Return the [X, Y] coordinate for the center point of the cell that contains the specified text.  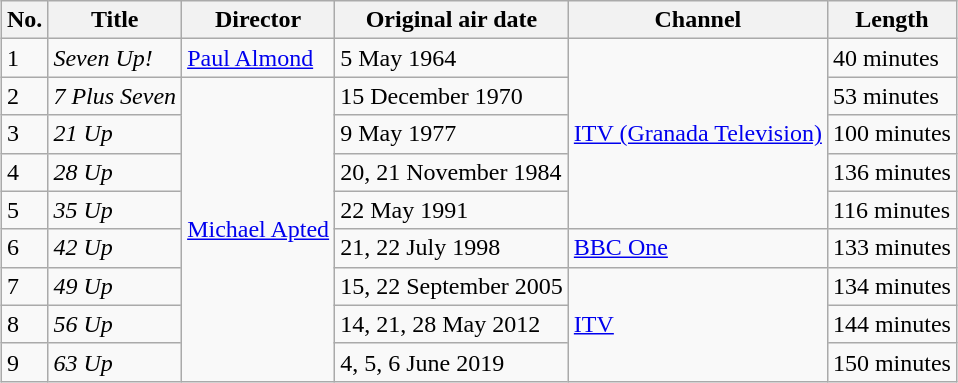
Title [115, 20]
7 Plus Seven [115, 96]
Paul Almond [258, 58]
ITV [698, 324]
5 [25, 210]
56 Up [115, 324]
116 minutes [892, 210]
134 minutes [892, 286]
9 May 1977 [452, 134]
136 minutes [892, 172]
No. [25, 20]
Seven Up! [115, 58]
6 [25, 248]
133 minutes [892, 248]
144 minutes [892, 324]
ITV (Granada Television) [698, 134]
15, 22 September 2005 [452, 286]
22 May 1991 [452, 210]
Director [258, 20]
40 minutes [892, 58]
14, 21, 28 May 2012 [452, 324]
Length [892, 20]
28 Up [115, 172]
Michael Apted [258, 229]
2 [25, 96]
BBC One [698, 248]
3 [25, 134]
1 [25, 58]
150 minutes [892, 362]
21 Up [115, 134]
15 December 1970 [452, 96]
Channel [698, 20]
4 [25, 172]
4, 5, 6 June 2019 [452, 362]
53 minutes [892, 96]
49 Up [115, 286]
42 Up [115, 248]
Original air date [452, 20]
63 Up [115, 362]
20, 21 November 1984 [452, 172]
100 minutes [892, 134]
9 [25, 362]
7 [25, 286]
8 [25, 324]
5 May 1964 [452, 58]
21, 22 July 1998 [452, 248]
35 Up [115, 210]
